Scan for the cell matching the given text and deliver its (x, y) coordinate at center. 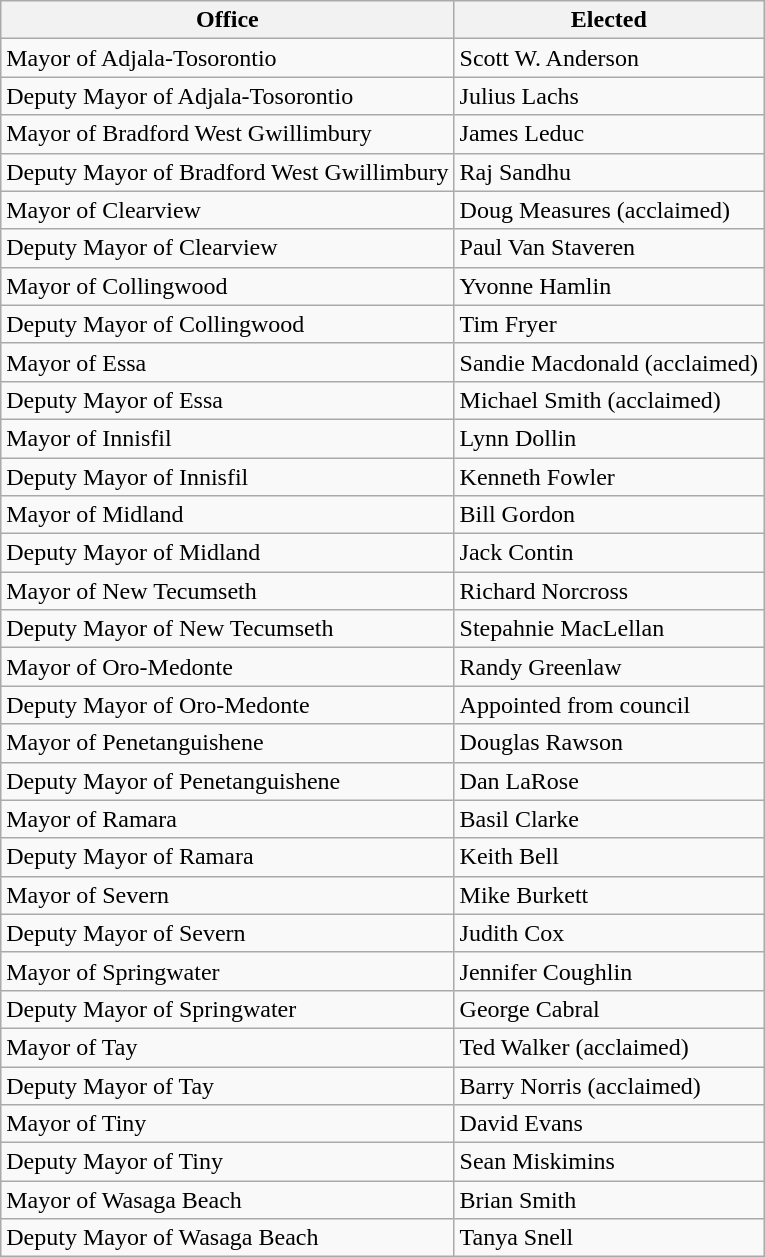
Deputy Mayor of Severn (228, 933)
Mayor of Bradford West Gwillimbury (228, 134)
Michael Smith (acclaimed) (609, 400)
Randy Greenlaw (609, 667)
Barry Norris (acclaimed) (609, 1085)
Ted Walker (acclaimed) (609, 1047)
Mike Burkett (609, 895)
Deputy Mayor of Clearview (228, 248)
Mayor of Midland (228, 515)
Yvonne Hamlin (609, 286)
Sandie Macdonald (acclaimed) (609, 362)
Deputy Mayor of Collingwood (228, 324)
Bill Gordon (609, 515)
Deputy Mayor of New Tecumseth (228, 629)
Deputy Mayor of Adjala-Tosorontio (228, 96)
Deputy Mayor of Springwater (228, 1009)
Mayor of Essa (228, 362)
Mayor of Tiny (228, 1124)
Raj Sandhu (609, 172)
Deputy Mayor of Penetanguishene (228, 781)
Mayor of Penetanguishene (228, 743)
Appointed from council (609, 705)
George Cabral (609, 1009)
Deputy Mayor of Tay (228, 1085)
Deputy Mayor of Midland (228, 553)
Mayor of Wasaga Beach (228, 1200)
Kenneth Fowler (609, 477)
Deputy Mayor of Bradford West Gwillimbury (228, 172)
Jennifer Coughlin (609, 971)
Paul Van Staveren (609, 248)
James Leduc (609, 134)
Mayor of Ramara (228, 819)
Mayor of Springwater (228, 971)
Tanya Snell (609, 1238)
Stepahnie MacLellan (609, 629)
Lynn Dollin (609, 438)
Jack Contin (609, 553)
Scott W. Anderson (609, 58)
Judith Cox (609, 933)
Mayor of Innisfil (228, 438)
Mayor of New Tecumseth (228, 591)
Deputy Mayor of Ramara (228, 857)
Tim Fryer (609, 324)
Julius Lachs (609, 96)
Douglas Rawson (609, 743)
Brian Smith (609, 1200)
Deputy Mayor of Innisfil (228, 477)
Deputy Mayor of Essa (228, 400)
Office (228, 20)
Mayor of Oro-Medonte (228, 667)
Deputy Mayor of Wasaga Beach (228, 1238)
Mayor of Tay (228, 1047)
Doug Measures (acclaimed) (609, 210)
Sean Miskimins (609, 1162)
David Evans (609, 1124)
Elected (609, 20)
Dan LaRose (609, 781)
Deputy Mayor of Oro-Medonte (228, 705)
Keith Bell (609, 857)
Richard Norcross (609, 591)
Mayor of Collingwood (228, 286)
Mayor of Clearview (228, 210)
Deputy Mayor of Tiny (228, 1162)
Mayor of Severn (228, 895)
Basil Clarke (609, 819)
Mayor of Adjala-Tosorontio (228, 58)
